Extract the [x, y] coordinate from the center of the cell holding the provided text.  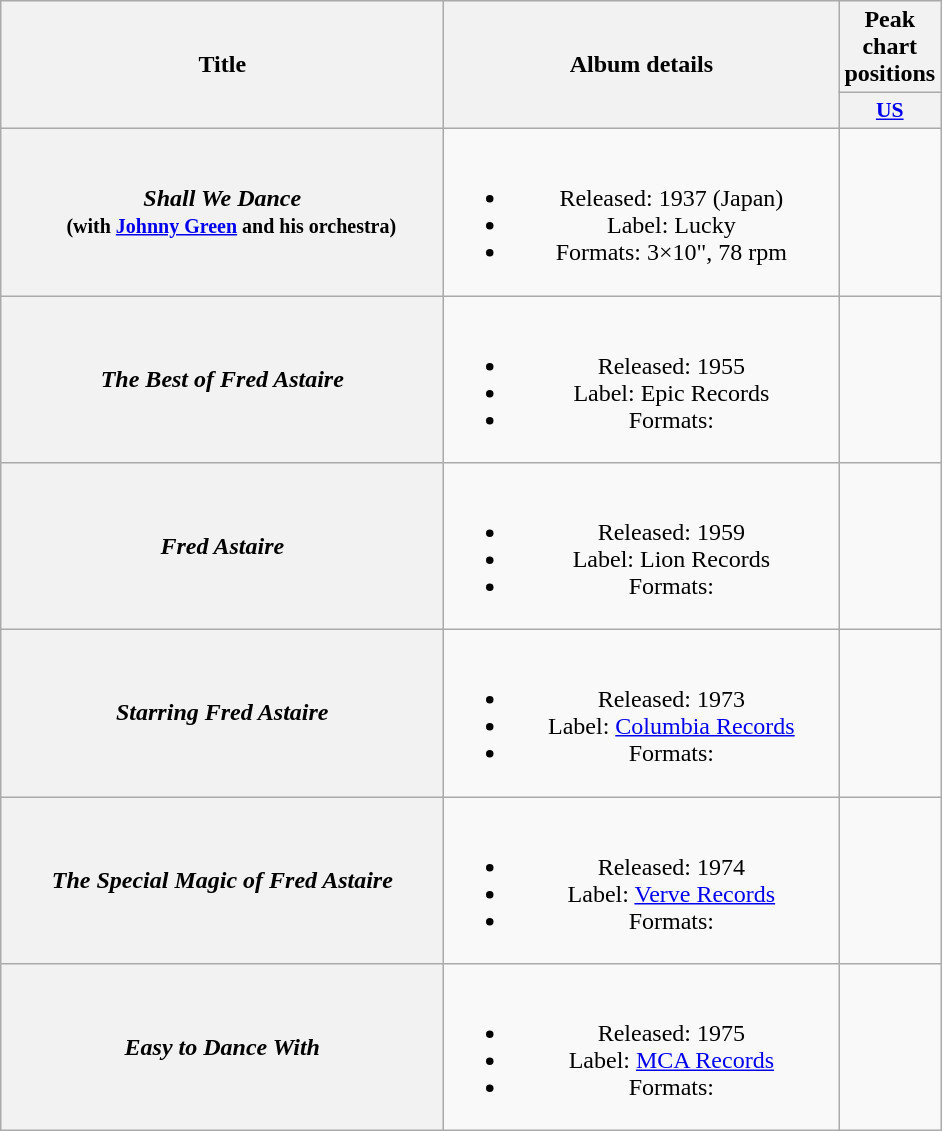
Released: 1937 (Japan)Label: LuckyFormats: 3×10", 78 rpm [642, 212]
Released: 1973Label: Columbia RecordsFormats: [642, 714]
US [890, 111]
The Special Magic of Fred Astaire [222, 880]
Peak chart positions [890, 47]
Easy to Dance With [222, 1048]
Starring Fred Astaire [222, 714]
Released: 1975Label: MCA RecordsFormats: [642, 1048]
Fred Astaire [222, 546]
Released: 1955Label: Epic RecordsFormats: [642, 380]
Title [222, 65]
Album details [642, 65]
The Best of Fred Astaire [222, 380]
Released: 1974Label: Verve RecordsFormats: [642, 880]
Shall We Dance (with Johnny Green and his orchestra) [222, 212]
Released: 1959Label: Lion RecordsFormats: [642, 546]
